Extract the [x, y] coordinate from the center of the cell holding the provided text.  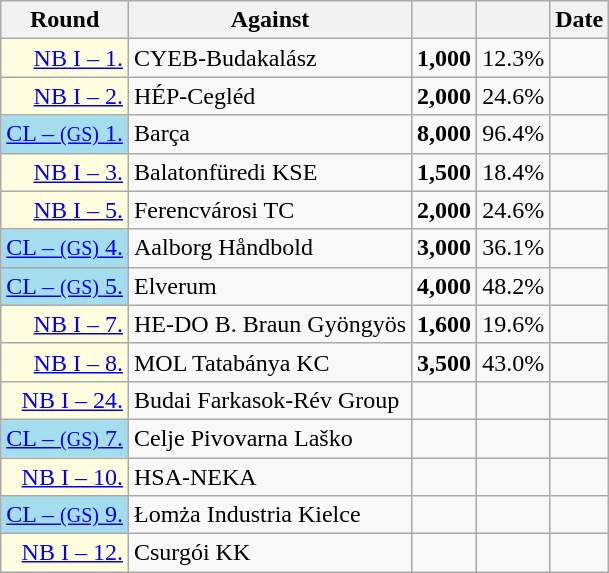
36.1% [514, 248]
CL – (GS) 5. [65, 286]
Budai Farkasok-Rév Group [270, 400]
Barça [270, 134]
HSA-NEKA [270, 477]
48.2% [514, 286]
8,000 [444, 134]
3,000 [444, 248]
NB I – 12. [65, 553]
CL – (GS) 9. [65, 515]
Round [65, 20]
Csurgói KK [270, 553]
HE-DO B. Braun Gyöngyös [270, 324]
MOL Tatabánya KC [270, 362]
NB I – 8. [65, 362]
NB I – 24. [65, 400]
CL – (GS) 7. [65, 438]
Ferencvárosi TC [270, 210]
1,000 [444, 58]
43.0% [514, 362]
CL – (GS) 4. [65, 248]
CYEB-Budakalász [270, 58]
NB I – 5. [65, 210]
NB I – 3. [65, 172]
Aalborg Håndbold [270, 248]
HÉP-Cegléd [270, 96]
19.6% [514, 324]
3,500 [444, 362]
Łomża Industria Kielce [270, 515]
NB I – 2. [65, 96]
Date [580, 20]
1,500 [444, 172]
1,600 [444, 324]
4,000 [444, 286]
NB I – 10. [65, 477]
96.4% [514, 134]
12.3% [514, 58]
Balatonfüredi KSE [270, 172]
NB I – 7. [65, 324]
Against [270, 20]
18.4% [514, 172]
Celje Pivovarna Laško [270, 438]
CL – (GS) 1. [65, 134]
Elverum [270, 286]
NB I – 1. [65, 58]
